Search for the cell housing the specified text and yield its (X, Y) center coordinate. 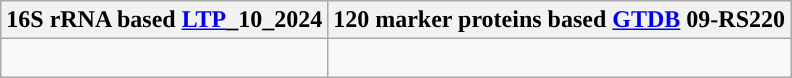
120 marker proteins based GTDB 09-RS220 (560, 20)
16S rRNA based LTP_10_2024 (164, 20)
